Extract the [X, Y] coordinate from the center of the cell holding the provided text.  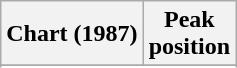
Peakposition [189, 34]
Chart (1987) [72, 34]
